Determine the (x, y) coordinate at the center of the cell enclosing the given text.  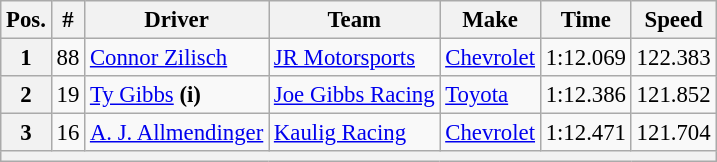
A. J. Allmendinger (177, 133)
Driver (177, 20)
121.852 (674, 95)
88 (68, 58)
Connor Zilisch (177, 58)
1:12.069 (586, 58)
Speed (674, 20)
122.383 (674, 58)
Pos. (26, 20)
Ty Gibbs (i) (177, 95)
Team (354, 20)
Joe Gibbs Racing (354, 95)
121.704 (674, 133)
Time (586, 20)
2 (26, 95)
3 (26, 133)
Make (490, 20)
JR Motorsports (354, 58)
16 (68, 133)
# (68, 20)
1:12.471 (586, 133)
Kaulig Racing (354, 133)
1:12.386 (586, 95)
Toyota (490, 95)
1 (26, 58)
19 (68, 95)
